Detect which cell encompasses the target text, then output its [x, y] center coordinate. 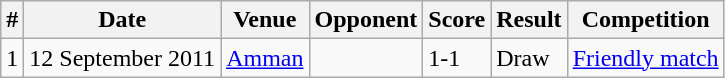
Date [122, 20]
1-1 [457, 58]
Opponent [366, 20]
Competition [646, 20]
Friendly match [646, 58]
Result [529, 20]
# [12, 20]
Amman [265, 58]
12 September 2011 [122, 58]
Venue [265, 20]
1 [12, 58]
Draw [529, 58]
Score [457, 20]
